Identify which cell holds the provided text, then report its [X, Y] central coordinate. 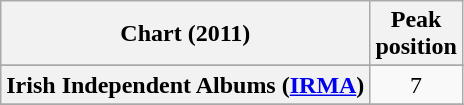
Irish Independent Albums (IRMA) [186, 85]
7 [416, 85]
Chart (2011) [186, 34]
Peakposition [416, 34]
